Provide the (X, Y) coordinate of the cell's center where the given text is located.  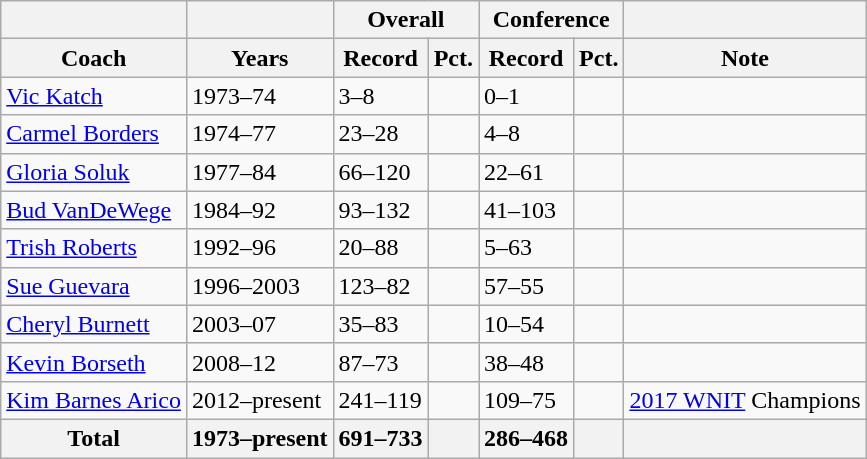
2008–12 (260, 362)
3–8 (380, 96)
38–48 (526, 362)
87–73 (380, 362)
Note (745, 58)
123–82 (380, 286)
41–103 (526, 210)
241–119 (380, 400)
0–1 (526, 96)
Sue Guevara (94, 286)
1973–present (260, 438)
Overall (406, 20)
2012–present (260, 400)
Coach (94, 58)
Kim Barnes Arico (94, 400)
10–54 (526, 324)
286–468 (526, 438)
93–132 (380, 210)
Total (94, 438)
35–83 (380, 324)
4–8 (526, 134)
22–61 (526, 172)
5–63 (526, 248)
1977–84 (260, 172)
1973–74 (260, 96)
23–28 (380, 134)
Cheryl Burnett (94, 324)
691–733 (380, 438)
Bud VanDeWege (94, 210)
1992–96 (260, 248)
109–75 (526, 400)
Trish Roberts (94, 248)
1974–77 (260, 134)
Carmel Borders (94, 134)
2003–07 (260, 324)
1984–92 (260, 210)
Gloria Soluk (94, 172)
1996–2003 (260, 286)
Years (260, 58)
Vic Katch (94, 96)
Kevin Borseth (94, 362)
66–120 (380, 172)
Conference (550, 20)
57–55 (526, 286)
2017 WNIT Champions (745, 400)
20–88 (380, 248)
